Capture the cell that displays the provided text and extract its (x, y) central coordinate. 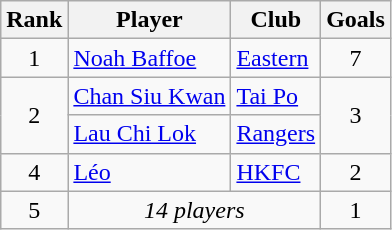
Léo (150, 172)
14 players (194, 210)
5 (34, 210)
3 (356, 115)
Rangers (276, 134)
Goals (356, 20)
Noah Baffoe (150, 58)
Eastern (276, 58)
HKFC (276, 172)
Club (276, 20)
Player (150, 20)
Tai Po (276, 96)
4 (34, 172)
Lau Chi Lok (150, 134)
Chan Siu Kwan (150, 96)
7 (356, 58)
Rank (34, 20)
